Output the (X, Y) coordinate of the center of the cell containing the given text.  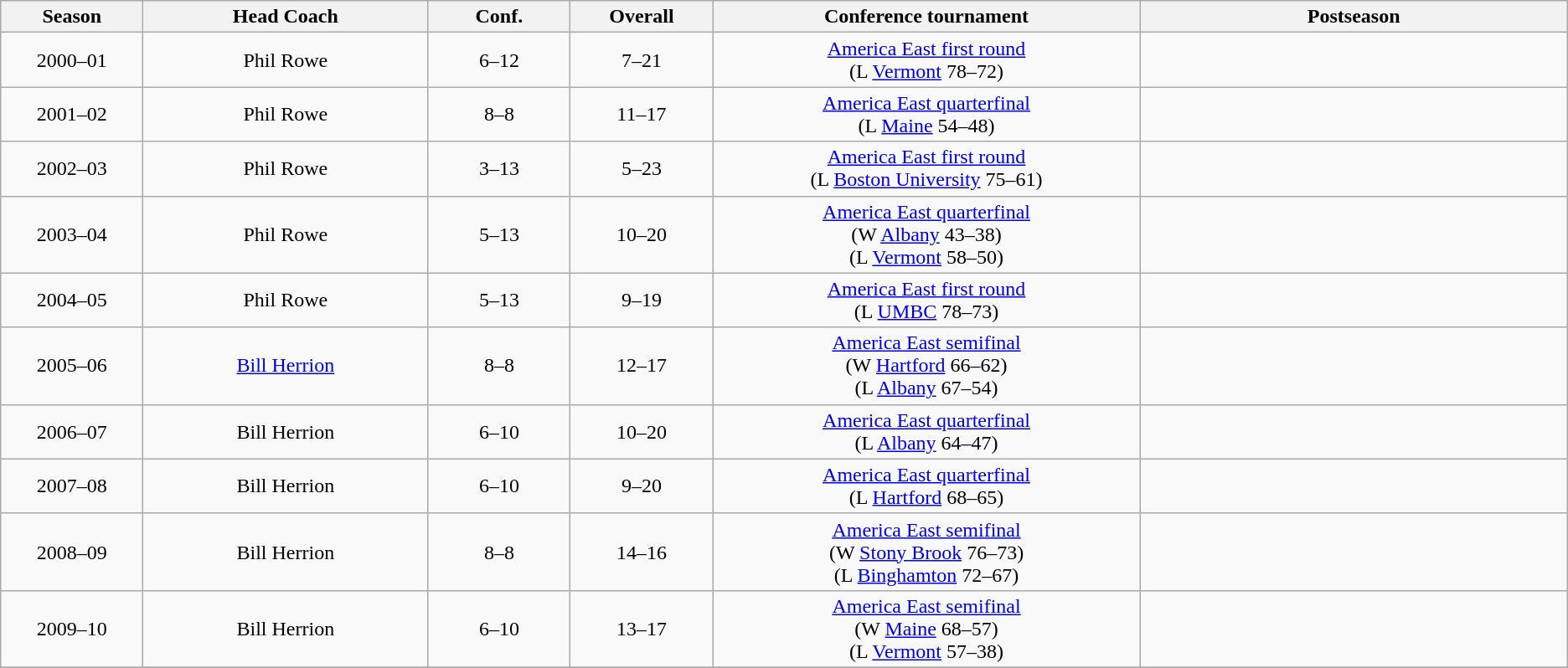
6–12 (499, 60)
2003–04 (72, 234)
America East first round (L Boston University 75–61) (926, 169)
Postseason (1354, 17)
12–17 (642, 366)
5–23 (642, 169)
2000–01 (72, 60)
Overall (642, 17)
Conference tournament (926, 17)
2002–03 (72, 169)
America East quarterfinal (L Hartford 68–65) (926, 486)
2001–02 (72, 114)
2005–06 (72, 366)
11–17 (642, 114)
13–17 (642, 629)
9–20 (642, 486)
America East semifinal (W Stony Brook 76–73) (L Binghamton 72–67) (926, 552)
2004–05 (72, 300)
America East semifinal (W Maine 68–57) (L Vermont 57–38) (926, 629)
2007–08 (72, 486)
2009–10 (72, 629)
America East first round (L Vermont 78–72) (926, 60)
9–19 (642, 300)
America East semifinal (W Hartford 66–62) (L Albany 67–54) (926, 366)
Season (72, 17)
America East quarterfinal (L Albany 64–47) (926, 432)
2008–09 (72, 552)
3–13 (499, 169)
Conf. (499, 17)
7–21 (642, 60)
Head Coach (286, 17)
14–16 (642, 552)
America East quarterfinal (W Albany 43–38) (L Vermont 58–50) (926, 234)
America East quarterfinal (L Maine 54–48) (926, 114)
2006–07 (72, 432)
America East first round (L UMBC 78–73) (926, 300)
